Identify which cell holds the provided text, then report its (X, Y) central coordinate. 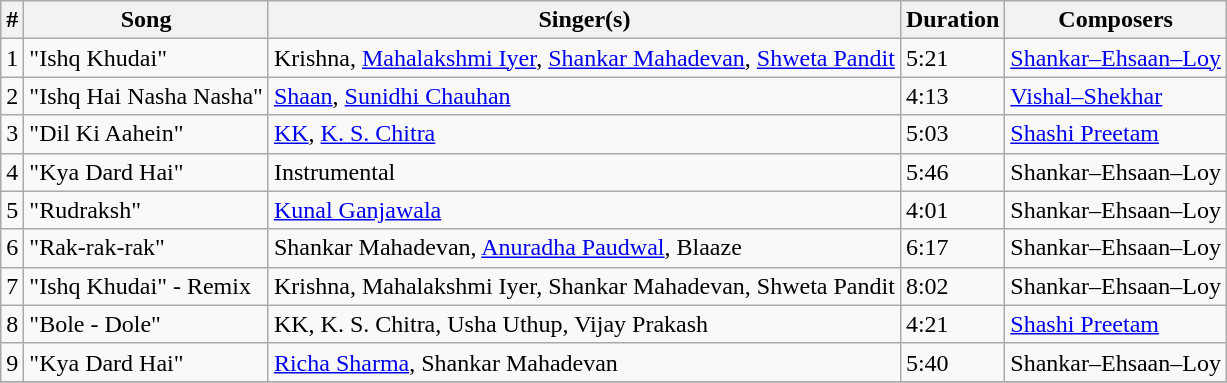
"Rak-rak-rak" (146, 248)
1 (12, 58)
Shaan, Sunidhi Chauhan (584, 96)
7 (12, 286)
4:21 (952, 324)
2 (12, 96)
"Dil Ki Aahein" (146, 134)
3 (12, 134)
KK, K. S. Chitra, Usha Uthup, Vijay Prakash (584, 324)
"Ishq Khudai" (146, 58)
4 (12, 172)
5:21 (952, 58)
5:40 (952, 362)
4:01 (952, 210)
9 (12, 362)
8:02 (952, 286)
Song (146, 20)
Kunal Ganjawala (584, 210)
Instrumental (584, 172)
6 (12, 248)
# (12, 20)
Richa Sharma, Shankar Mahadevan (584, 362)
5:03 (952, 134)
Composers (1116, 20)
5:46 (952, 172)
6:17 (952, 248)
Duration (952, 20)
Shankar Mahadevan, Anuradha Paudwal, Blaaze (584, 248)
"Ishq Khudai" - Remix (146, 286)
"Bole - Dole" (146, 324)
5 (12, 210)
Singer(s) (584, 20)
"Ishq Hai Nasha Nasha" (146, 96)
4:13 (952, 96)
"Rudraksh" (146, 210)
Vishal–Shekhar (1116, 96)
8 (12, 324)
KK, K. S. Chitra (584, 134)
